Pinpoint the cell where the given text exists, returning its [x, y] midpoint coordinate. 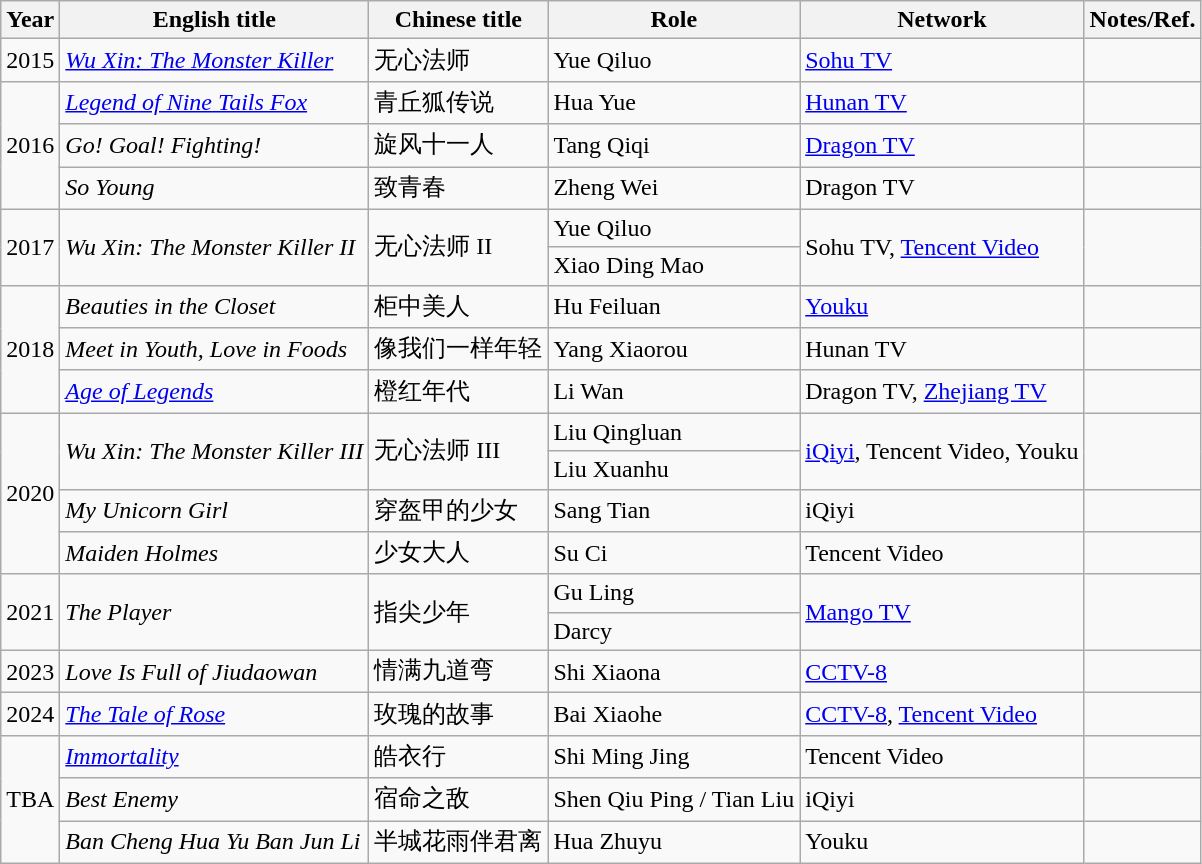
My Unicorn Girl [214, 510]
2024 [30, 714]
Beauties in the Closet [214, 306]
Year [30, 20]
Immortality [214, 756]
Shi Xiaona [674, 672]
青丘狐传说 [458, 102]
少女大人 [458, 554]
Zheng Wei [674, 188]
柜中美人 [458, 306]
Shen Qiu Ping / Tian Liu [674, 800]
Hua Zhuyu [674, 842]
Hua Yue [674, 102]
Role [674, 20]
Legend of Nine Tails Fox [214, 102]
指尖少年 [458, 612]
iQiyi, Tencent Video, Youku [942, 451]
Hu Feiluan [674, 306]
Liu Xuanhu [674, 470]
2017 [30, 247]
Tang Qiqi [674, 146]
2018 [30, 349]
Li Wan [674, 392]
橙红年代 [458, 392]
Meet in Youth, Love in Foods [214, 350]
Best Enemy [214, 800]
无心法师 [458, 60]
Xiao Ding Mao [674, 266]
Sohu TV, Tencent Video [942, 247]
Wu Xin: The Monster Killer III [214, 451]
Sang Tian [674, 510]
TBA [30, 799]
Chinese title [458, 20]
Shi Ming Jing [674, 756]
Notes/Ref. [1142, 20]
Maiden Holmes [214, 554]
Sohu TV [942, 60]
致青春 [458, 188]
像我们一样年轻 [458, 350]
Age of Legends [214, 392]
旋风十一人 [458, 146]
Network [942, 20]
CCTV-8 [942, 672]
Gu Ling [674, 593]
Wu Xin: The Monster Killer II [214, 247]
Bai Xiaohe [674, 714]
The Player [214, 612]
2021 [30, 612]
Wu Xin: The Monster Killer [214, 60]
The Tale of Rose [214, 714]
2016 [30, 145]
Yang Xiaorou [674, 350]
2020 [30, 494]
CCTV-8, Tencent Video [942, 714]
皓衣行 [458, 756]
无心法师 III [458, 451]
穿盔甲的少女 [458, 510]
宿命之敌 [458, 800]
情满九道弯 [458, 672]
Ban Cheng Hua Yu Ban Jun Li [214, 842]
玫瑰的故事 [458, 714]
2023 [30, 672]
Mango TV [942, 612]
Love Is Full of Jiudaowan [214, 672]
Su Ci [674, 554]
半城花雨伴君离 [458, 842]
Darcy [674, 631]
Dragon TV, Zhejiang TV [942, 392]
Liu Qingluan [674, 432]
Go! Goal! Fighting! [214, 146]
So Young [214, 188]
English title [214, 20]
2015 [30, 60]
无心法师 II [458, 247]
